Capture the cell that displays the provided text and extract its (x, y) central coordinate. 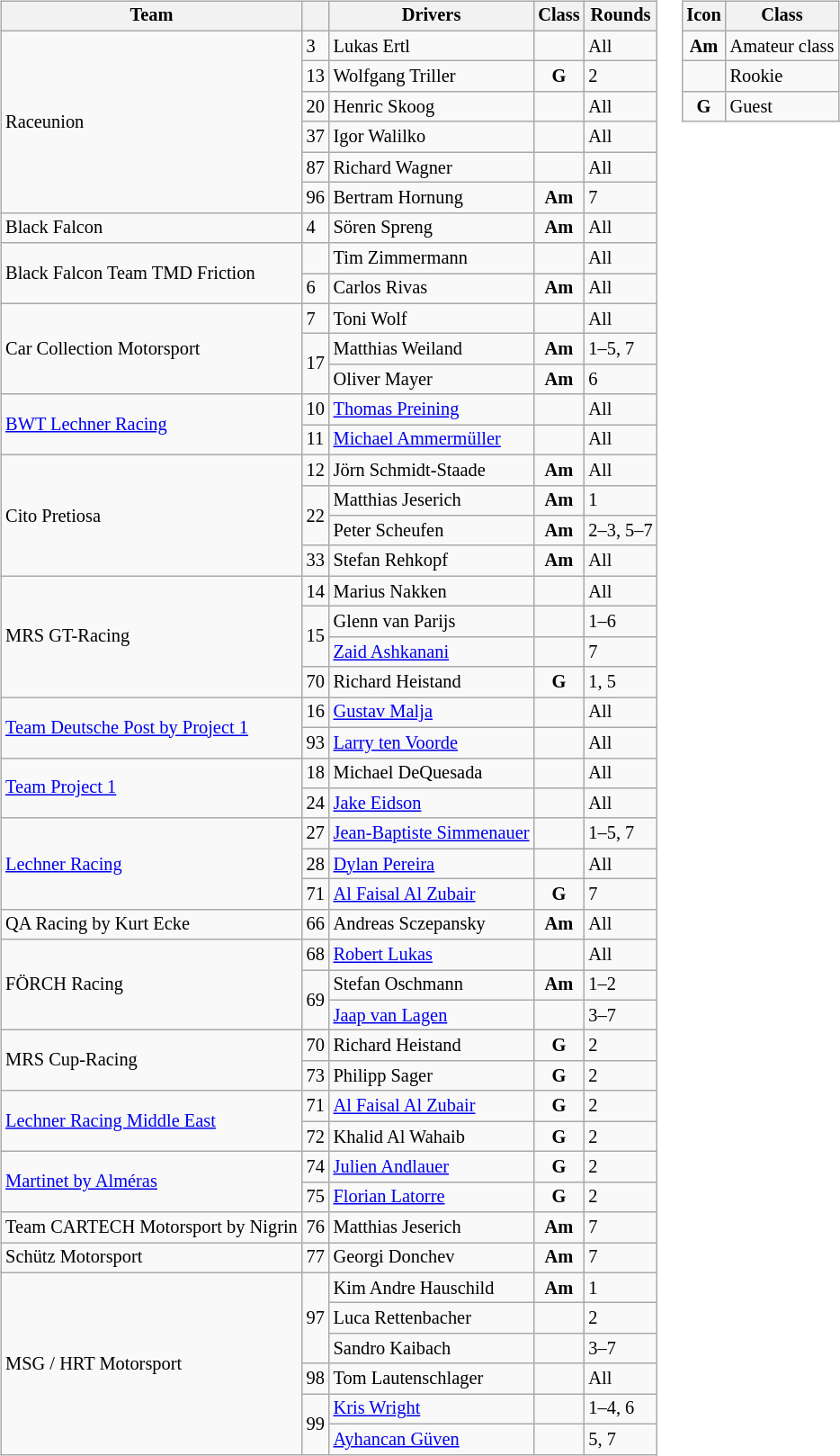
68 (316, 955)
Black Falcon (151, 228)
Team CARTECH Motorsport by Nigrin (151, 1227)
Raceunion (151, 121)
33 (316, 561)
Michael DeQuesada (432, 773)
Luca Rettenbacher (432, 1318)
5, 7 (621, 1439)
Peter Scheufen (432, 531)
76 (316, 1227)
1–4, 6 (621, 1409)
Dylan Pereira (432, 864)
75 (316, 1197)
Cito Pretiosa (151, 515)
37 (316, 137)
20 (316, 107)
Rookie (782, 76)
2–3, 5–7 (621, 531)
1–2 (621, 985)
3 (316, 46)
99 (316, 1424)
Jake Eidson (432, 804)
Kris Wright (432, 1409)
Henric Skoog (432, 107)
28 (316, 864)
QA Racing by Kurt Ecke (151, 924)
Lukas Ertl (432, 46)
1, 5 (621, 682)
17 (316, 364)
12 (316, 470)
Toni Wolf (432, 319)
98 (316, 1379)
18 (316, 773)
Tom Lautenschlager (432, 1379)
Bertram Hornung (432, 198)
4 (316, 228)
BWT Lechner Racing (151, 425)
Team Deutsche Post by Project 1 (151, 727)
Schütz Motorsport (151, 1258)
Zaid Ashkanani (432, 652)
Drivers (432, 16)
Black Falcon Team TMD Friction (151, 274)
Carlos Rivas (432, 289)
15 (316, 637)
Oliver Mayer (432, 380)
Georgi Donchev (432, 1258)
13 (316, 76)
74 (316, 1167)
77 (316, 1258)
MRS GT-Racing (151, 637)
Robert Lukas (432, 955)
Lechner Racing (151, 864)
97 (316, 1317)
14 (316, 591)
73 (316, 1076)
Matthias Weiland (432, 349)
Andreas Sczepansky (432, 924)
66 (316, 924)
11 (316, 440)
MSG / HRT Motorsport (151, 1363)
Khalid Al Wahaib (432, 1137)
Jaap van Lagen (432, 1015)
16 (316, 713)
96 (316, 198)
Igor Walilko (432, 137)
Jörn Schmidt-Staade (432, 470)
Amateur class (782, 46)
22 (316, 515)
Thomas Preining (432, 409)
Kim Andre Hauschild (432, 1288)
69 (316, 1001)
MRS Cup-Racing (151, 1060)
Marius Nakken (432, 591)
Team Project 1 (151, 788)
93 (316, 742)
Icon (703, 16)
Stefan Oschmann (432, 985)
Julien Andlauer (432, 1167)
Team (151, 16)
Ayhancan Güven (432, 1439)
1–6 (621, 622)
Wolfgang Triller (432, 76)
Richard Wagner (432, 167)
Sören Spreng (432, 228)
Stefan Rehkopf (432, 561)
Martinet by Alméras (151, 1182)
Florian Latorre (432, 1197)
Philipp Sager (432, 1076)
72 (316, 1137)
Car Collection Motorsport (151, 349)
Guest (782, 107)
Gustav Malja (432, 713)
24 (316, 804)
Lechner Racing Middle East (151, 1121)
Glenn van Parijs (432, 622)
Rounds (621, 16)
FÖRCH Racing (151, 984)
Michael Ammermüller (432, 440)
87 (316, 167)
Tim Zimmermann (432, 258)
10 (316, 409)
Jean-Baptiste Simmenauer (432, 833)
Sandro Kaibach (432, 1349)
Larry ten Voorde (432, 742)
27 (316, 833)
